Determine the [X, Y] coordinate at the center of the cell enclosing the given text.  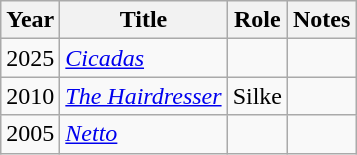
Title [144, 20]
Netto [144, 134]
Notes [322, 20]
Role [257, 20]
Year [30, 20]
Cicadas [144, 58]
2025 [30, 58]
2005 [30, 134]
Silke [257, 96]
The Hairdresser [144, 96]
2010 [30, 96]
